Provide the (X, Y) coordinate of the cell's center where the given text is located.  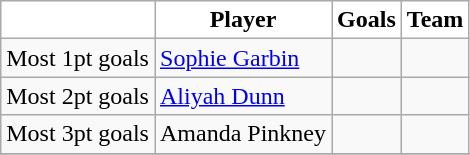
Aliyah Dunn (242, 96)
Team (435, 20)
Player (242, 20)
Most 3pt goals (78, 134)
Amanda Pinkney (242, 134)
Sophie Garbin (242, 58)
Most 2pt goals (78, 96)
Most 1pt goals (78, 58)
Goals (367, 20)
